Locate the cell with the specified text and output its (X, Y) center coordinate. 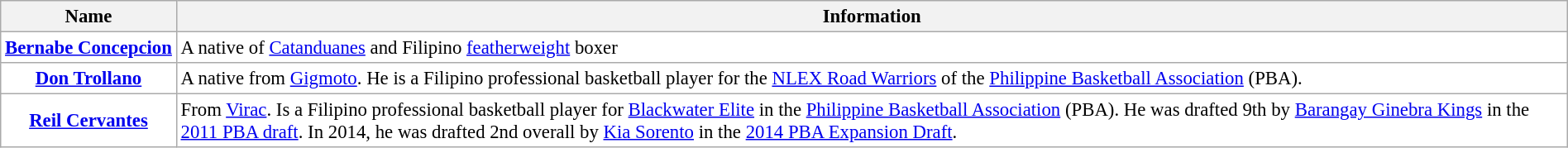
A native of Catanduanes and Filipino featherweight boxer (872, 48)
Information (872, 17)
Don Trollano (88, 79)
A native from Gigmoto. He is a Filipino professional basketball player for the NLEX Road Warriors of the Philippine Basketball Association (PBA). (872, 79)
Reil Cervantes (88, 121)
Bernabe Concepcion (88, 48)
Name (88, 17)
